Search for the cell housing the specified text and yield its (X, Y) center coordinate. 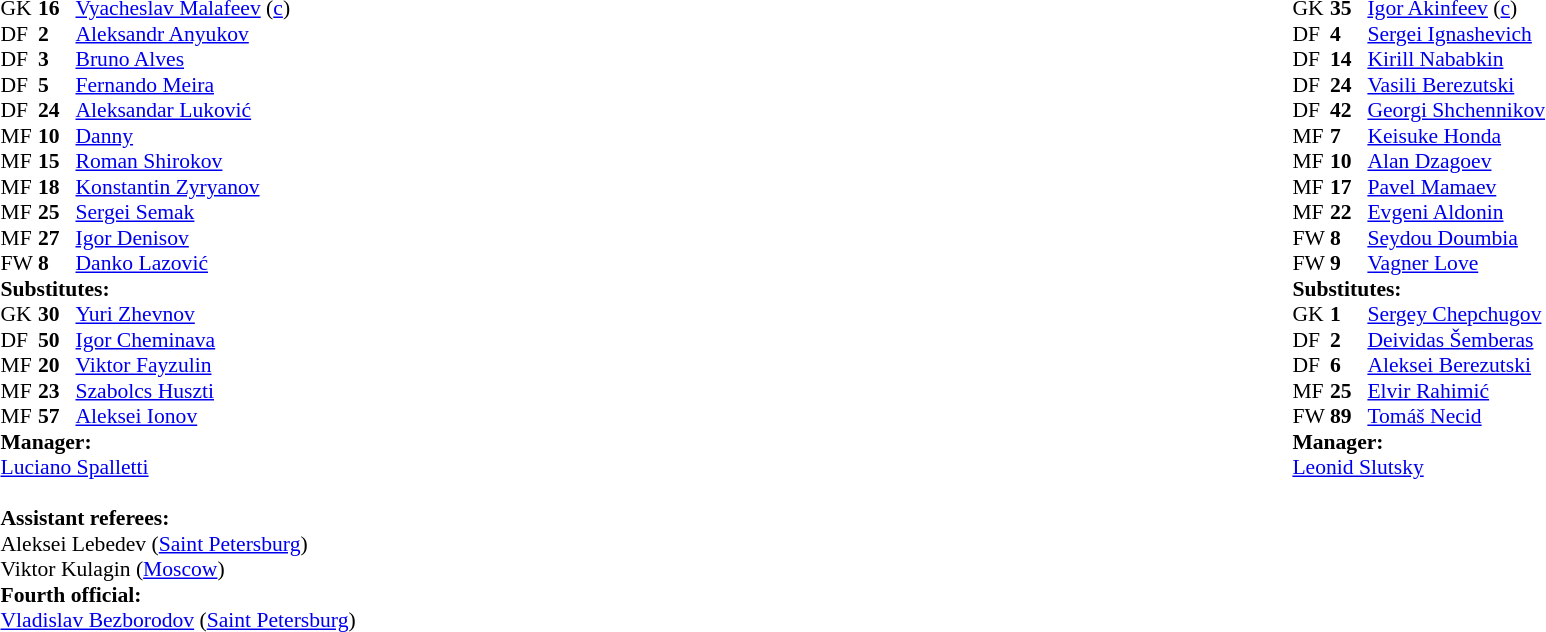
22 (1349, 213)
Yuri Zhevnov (216, 315)
Pavel Mamaev (1456, 187)
Evgeni Aldonin (1456, 213)
Keisuke Honda (1456, 136)
30 (57, 315)
Seydou Doumbia (1456, 238)
Elvir Rahimić (1456, 391)
Vasili Berezutski (1456, 85)
27 (57, 238)
Deividas Šemberas (1456, 340)
1 (1349, 315)
Danko Lazović (216, 263)
Aleksandar Luković (216, 111)
Aleksandr Anyukov (216, 34)
Viktor Fayzulin (216, 365)
18 (57, 187)
4 (1349, 34)
9 (1349, 263)
6 (1349, 365)
42 (1349, 111)
Sergei Ignashevich (1456, 34)
3 (57, 59)
57 (57, 417)
14 (1349, 59)
Roman Shirokov (216, 161)
Kirill Nababkin (1456, 59)
Fernando Meira (216, 85)
Bruno Alves (216, 59)
Sergei Semak (216, 213)
15 (57, 161)
Konstantin Zyryanov (216, 187)
Szabolcs Huszti (216, 391)
23 (57, 391)
Igor Cheminava (216, 340)
Igor Denisov (216, 238)
Leonid Slutsky (1418, 467)
Alan Dzagoev (1456, 161)
Vagner Love (1456, 263)
5 (57, 85)
Danny (216, 136)
20 (57, 365)
7 (1349, 136)
Aleksei Berezutski (1456, 365)
89 (1349, 417)
50 (57, 340)
17 (1349, 187)
Tomáš Necid (1456, 417)
Sergey Chepchugov (1456, 315)
Aleksei Ionov (216, 417)
Luciano SpallettiAssistant referees:Aleksei Lebedev (Saint Petersburg)Viktor Kulagin (Moscow) Fourth official:Vladislav Bezborodov (Saint Petersburg) (178, 543)
Georgi Shchennikov (1456, 111)
